Find where the given text appears and provide that cell's center as [x, y] coordinate. 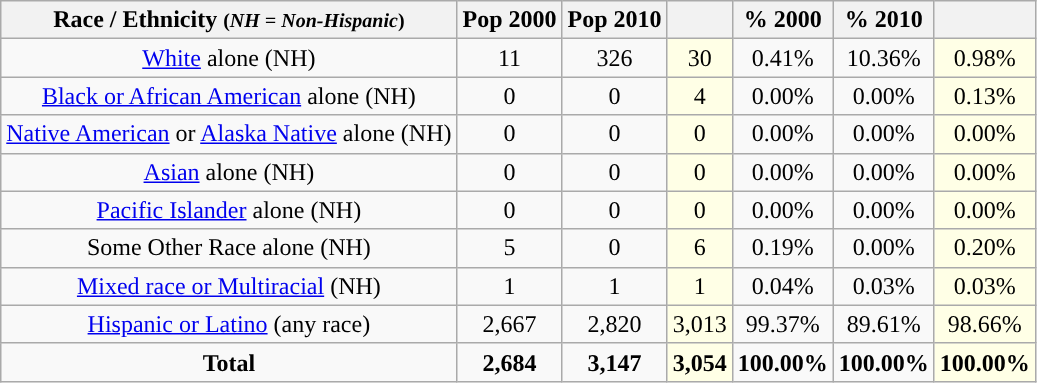
98.66% [984, 324]
Hispanic or Latino (any race) [229, 324]
Some Other Race alone (NH) [229, 248]
% 2000 [782, 20]
0.13% [984, 96]
Race / Ethnicity (NH = Non-Hispanic) [229, 20]
Pop 2010 [614, 20]
Black or African American alone (NH) [229, 96]
Asian alone (NH) [229, 172]
4 [700, 96]
2,684 [510, 362]
2,667 [510, 324]
3,147 [614, 362]
89.61% [884, 324]
Mixed race or Multiracial (NH) [229, 286]
3,054 [700, 362]
5 [510, 248]
0.19% [782, 248]
99.37% [782, 324]
326 [614, 58]
White alone (NH) [229, 58]
6 [700, 248]
% 2010 [884, 20]
3,013 [700, 324]
Native American or Alaska Native alone (NH) [229, 134]
0.41% [782, 58]
0.98% [984, 58]
0.04% [782, 286]
30 [700, 58]
2,820 [614, 324]
0.20% [984, 248]
Pacific Islander alone (NH) [229, 210]
11 [510, 58]
Total [229, 362]
10.36% [884, 58]
Pop 2000 [510, 20]
